Identify which cell holds the provided text, then report its [X, Y] central coordinate. 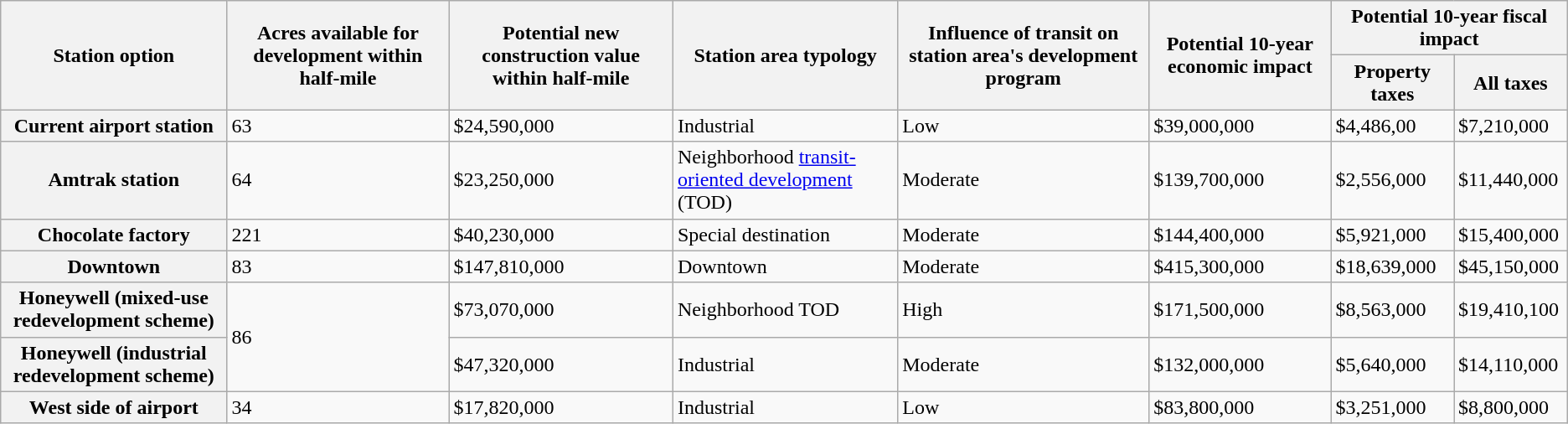
Honeywell (industrial redevelopment scheme) [114, 364]
Chocolate factory [114, 235]
Station option [114, 55]
$40,230,000 [561, 235]
$415,300,000 [1240, 266]
$47,320,000 [561, 364]
Special destination [785, 235]
83 [338, 266]
64 [338, 180]
Station area typology [785, 55]
63 [338, 126]
221 [338, 235]
All taxes [1511, 82]
$132,000,000 [1240, 364]
$144,400,000 [1240, 235]
$5,640,000 [1392, 364]
$7,210,000 [1511, 126]
$19,410,100 [1511, 310]
Acres available for development within half-mile [338, 55]
$83,800,000 [1240, 407]
$14,110,000 [1511, 364]
Influence of transit on station area's development program [1024, 55]
Potential 10-year fiscal impact [1449, 28]
$4,486,00 [1392, 126]
Property taxes [1392, 82]
$5,921,000 [1392, 235]
$8,800,000 [1511, 407]
Neighborhood TOD [785, 310]
Neighborhood transit-oriented development (TOD) [785, 180]
Honeywell (mixed-use redevelopment scheme) [114, 310]
34 [338, 407]
$8,563,000 [1392, 310]
Current airport station [114, 126]
West side of airport [114, 407]
$139,700,000 [1240, 180]
$147,810,000 [561, 266]
$17,820,000 [561, 407]
$2,556,000 [1392, 180]
High [1024, 310]
$15,400,000 [1511, 235]
$23,250,000 [561, 180]
$73,070,000 [561, 310]
$45,150,000 [1511, 266]
$18,639,000 [1392, 266]
86 [338, 337]
$3,251,000 [1392, 407]
$11,440,000 [1511, 180]
Amtrak station [114, 180]
$171,500,000 [1240, 310]
Potential new construction value within half-mile [561, 55]
$24,590,000 [561, 126]
Potential 10-year economic impact [1240, 55]
$39,000,000 [1240, 126]
